Return [X, Y] of the center of cell containing provided text 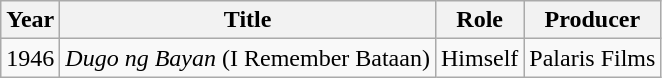
Himself [479, 58]
Year [30, 20]
Title [248, 20]
1946 [30, 58]
Role [479, 20]
Dugo ng Bayan (I Remember Bataan) [248, 58]
Palaris Films [592, 58]
Producer [592, 20]
